Pinpoint the cell where the given text exists, returning its (x, y) midpoint coordinate. 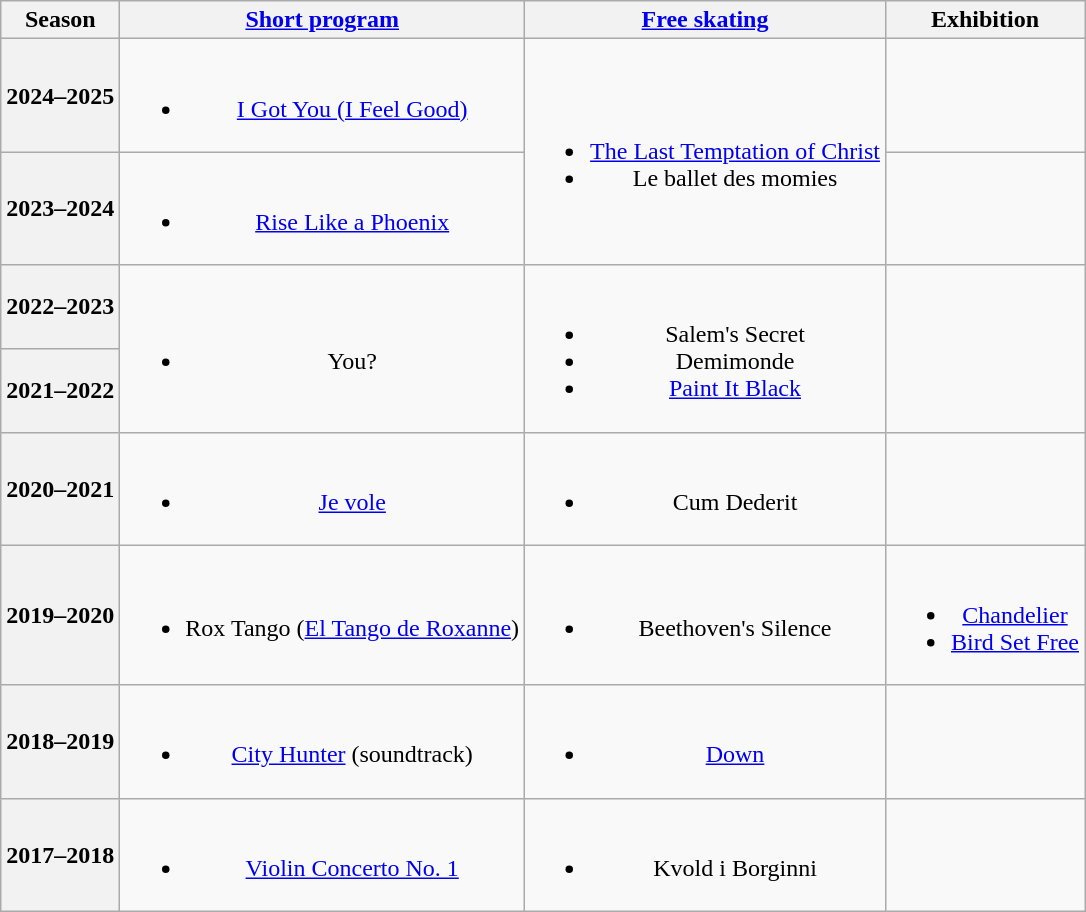
2022–2023 (60, 307)
Je vole (322, 488)
Free skating (706, 20)
2017–2018 (60, 854)
Season (60, 20)
Salem's Secret Demimonde Paint It Black (706, 348)
Rox Tango (El Tango de Roxanne) (322, 615)
2021–2022 (60, 390)
Kvold i Borginni (706, 854)
Exhibition (984, 20)
Rise Like a Phoenix (322, 208)
Short program (322, 20)
2023–2024 (60, 208)
The Last Temptation of Christ Le ballet des momies (706, 152)
I Got You (I Feel Good) (322, 96)
2020–2021 (60, 488)
2019–2020 (60, 615)
You? (322, 348)
Cum Dederit (706, 488)
2024–2025 (60, 96)
ChandelierBird Set Free (984, 615)
Violin Concerto No. 1 (322, 854)
Down (706, 742)
2018–2019 (60, 742)
City Hunter (soundtrack) (322, 742)
Beethoven's Silence (706, 615)
